Extract the [X, Y] coordinate from the center of the cell holding the provided text.  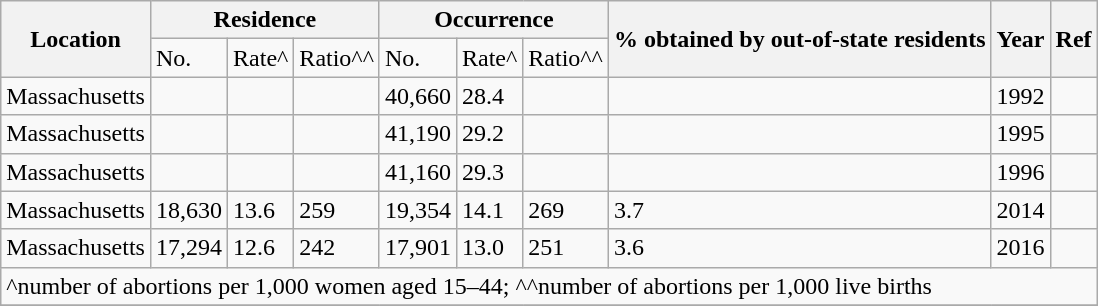
29.2 [489, 134]
14.1 [489, 210]
269 [566, 210]
12.6 [261, 248]
41,190 [418, 134]
^number of abortions per 1,000 women aged 15–44; ^^number of abortions per 1,000 live births [549, 286]
13.6 [261, 210]
29.3 [489, 172]
% obtained by out-of-state residents [800, 39]
13.0 [489, 248]
Year [1020, 39]
2014 [1020, 210]
2016 [1020, 248]
28.4 [489, 96]
17,901 [418, 248]
1996 [1020, 172]
Occurrence [494, 20]
19,354 [418, 210]
242 [337, 248]
1995 [1020, 134]
3.7 [800, 210]
40,660 [418, 96]
Ref [1074, 39]
3.6 [800, 248]
251 [566, 248]
18,630 [188, 210]
1992 [1020, 96]
Location [76, 39]
Residence [264, 20]
41,160 [418, 172]
17,294 [188, 248]
259 [337, 210]
